Locate the cell with the specified text and output its (x, y) center coordinate. 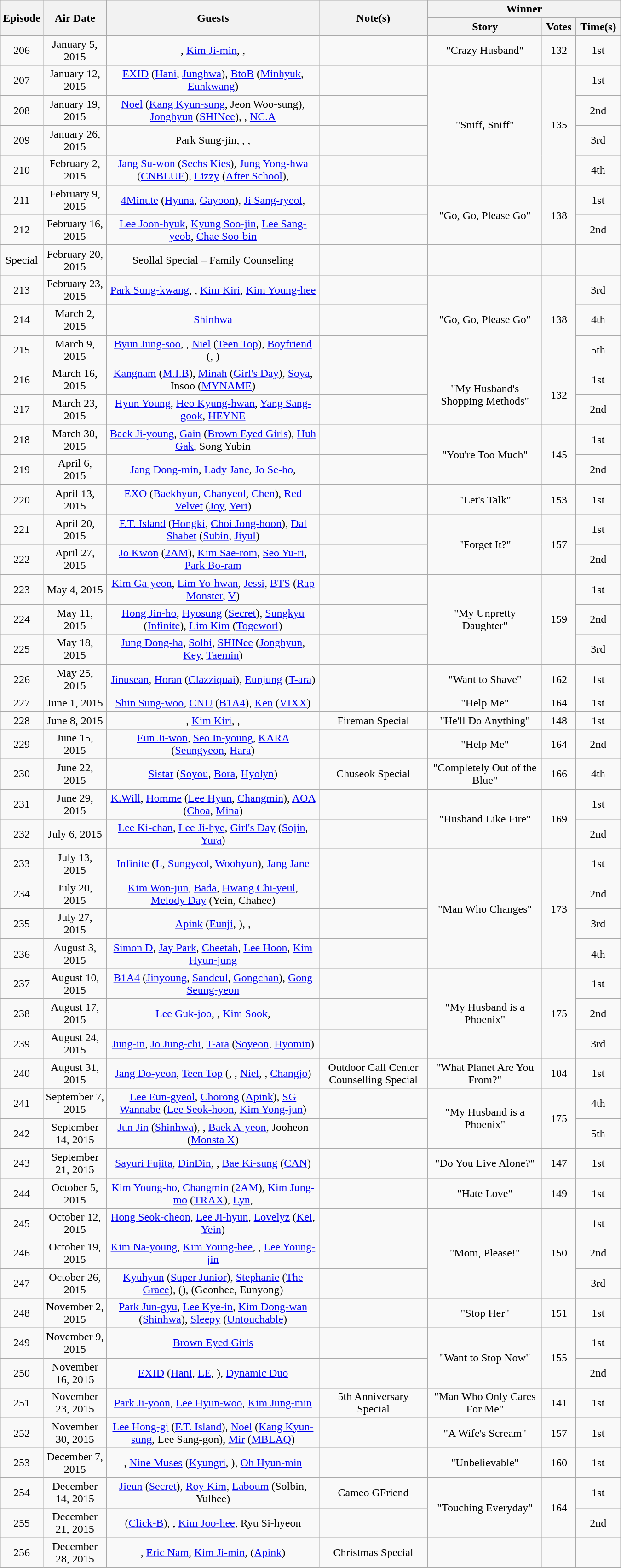
"My Unpretty Daughter" (485, 619)
Jang Su-won (Sechs Kies), Jung Yong-hwa (CNBLUE), Lizzy (After School), (213, 170)
214 (22, 319)
September 21, 2015 (75, 1163)
173 (559, 909)
Lee Ki-chan, Lee Ji-hye, Girl's Day (Sojin, Yura) (213, 834)
228 (22, 720)
242 (22, 1133)
EXO (Baekhyun, Chanyeol, Chen), Red Velvet (Joy, Yeri) (213, 500)
160 (559, 1463)
December 14, 2015 (75, 1493)
"Man Who Changes" (485, 909)
247 (22, 1283)
Kim Ga-yeon, Lim Yo-hwan, Jessi, BTS (Rap Monster, V) (213, 589)
Kim Young-ho, Changmin (2AM), Kim Jung-mo (TRAX), Lyn, (213, 1193)
213 (22, 290)
229 (22, 744)
Episode (22, 18)
Kangnam (M.I.B), Minah (Girl's Day), Soya, Insoo (MYNAME) (213, 380)
Outdoor Call Center Counselling Special (373, 1073)
October 5, 2015 (75, 1193)
July 20, 2015 (75, 894)
November 23, 2015 (75, 1403)
"A Wife's Scream" (485, 1433)
May 18, 2015 (75, 649)
EXID (Hani, LE, ), Dynamic Duo (213, 1373)
159 (559, 619)
Simon D, Jay Park, Cheetah, Lee Hoon, Kim Hyun-jung (213, 954)
253 (22, 1463)
June 8, 2015 (75, 720)
250 (22, 1373)
210 (22, 170)
166 (559, 774)
244 (22, 1193)
218 (22, 440)
(Click-B), , Kim Joo-hee, Ryu Si-hyeon (213, 1522)
4Minute (Hyuna, Gayoon), Ji Sang-ryeol, (213, 200)
Jung Dong-ha, Solbi, SHINee (Jonghyun, Key, Taemin) (213, 649)
Baek Ji-young, Gain (Brown Eyed Girls), Huh Gak, Song Yubin (213, 440)
May 4, 2015 (75, 589)
"Forget It?" (485, 544)
May 11, 2015 (75, 619)
"You're Too Much" (485, 455)
November 2, 2015 (75, 1313)
Park Sung-jin, , , (213, 140)
Jinusean, Horan (Clazziquai), Eunjung (T-ara) (213, 679)
August 3, 2015 (75, 954)
"Let's Talk" (485, 500)
Note(s) (373, 18)
221 (22, 529)
251 (22, 1403)
June 29, 2015 (75, 804)
169 (559, 819)
Seollal Special – Family Counseling (213, 260)
153 (559, 500)
252 (22, 1433)
Sistar (Soyou, Bora, Hyolyn) (213, 774)
July 6, 2015 (75, 834)
150 (559, 1253)
Lee Eun-gyeol, Chorong (Apink), SG Wannabe (Lee Seok-hoon, Kim Yong-jun) (213, 1104)
Jang Dong-min, Lady Jane, Jo Se-ho, (213, 469)
December 21, 2015 (75, 1522)
227 (22, 703)
243 (22, 1163)
Brown Eyed Girls (213, 1343)
Jung-in, Jo Jung-chi, T-ara (Soyeon, Hyomin) (213, 1044)
May 25, 2015 (75, 679)
August 24, 2015 (75, 1044)
Jun Jin (Shinhwa), , Baek A-yeon, Jooheon (Monsta X) (213, 1133)
Infinite (L, Sungyeol, Woohyun), Jang Jane (213, 864)
224 (22, 619)
207 (22, 80)
Special (22, 260)
225 (22, 649)
Kim Na-young, Kim Young-hee, , Lee Young-jin (213, 1253)
Hyun Young, Heo Kyung-hwan, Yang Sang-gook, HEYNE (213, 410)
148 (559, 720)
, Kim Kiri, , (213, 720)
Kyuhyun (Super Junior), Stephanie (The Grace), (), (Geonhee, Eunyong) (213, 1283)
"Hate Love" (485, 1193)
135 (559, 125)
, Eric Nam, Kim Ji-min, (Apink) (213, 1553)
August 17, 2015 (75, 1013)
217 (22, 410)
104 (559, 1073)
Noel (Kang Kyun-sung, Jeon Woo-sung), Jonghyun (SHINee), , NC.A (213, 110)
August 10, 2015 (75, 984)
Apink (Eunji, ), , (213, 924)
212 (22, 230)
K.Will, Homme (Lee Hyun, Changmin), AOA (Choa, Mina) (213, 804)
Time(s) (598, 27)
Lee Joon-hyuk, Kyung Soo-jin, Lee Sang-yeob, Chae Soo-bin (213, 230)
155 (559, 1358)
5th Anniversary Special (373, 1403)
237 (22, 984)
June 22, 2015 (75, 774)
219 (22, 469)
248 (22, 1313)
Jang Do-yeon, Teen Top (, , Niel, , Changjo) (213, 1073)
"Unbelievable" (485, 1463)
November 9, 2015 (75, 1343)
149 (559, 1193)
February 20, 2015 (75, 260)
B1A4 (Jinyoung, Sandeul, Gongchan), Gong Seung-yeon (213, 984)
249 (22, 1343)
231 (22, 804)
256 (22, 1553)
December 7, 2015 (75, 1463)
226 (22, 679)
"Husband Like Fire" (485, 819)
June 1, 2015 (75, 703)
Park Sung-kwang, , Kim Kiri, Kim Young-hee (213, 290)
January 12, 2015 (75, 80)
"Do You Live Alone?" (485, 1163)
220 (22, 500)
245 (22, 1223)
Votes (559, 27)
238 (22, 1013)
254 (22, 1493)
215 (22, 350)
255 (22, 1522)
"My Husband's Shopping Methods" (485, 395)
September 14, 2015 (75, 1133)
236 (22, 954)
147 (559, 1163)
233 (22, 864)
"He'll Do Anything" (485, 720)
April 20, 2015 (75, 529)
222 (22, 560)
145 (559, 455)
February 23, 2015 (75, 290)
Jieun (Secret), Roy Kim, Laboum (Solbin, Yulhee) (213, 1493)
232 (22, 834)
February 16, 2015 (75, 230)
162 (559, 679)
October 12, 2015 (75, 1223)
July 27, 2015 (75, 924)
"Sniff, Sniff" (485, 125)
, Nine Muses (Kyungri, ), Oh Hyun-min (213, 1463)
Park Ji-yoon, Lee Hyun-woo, Kim Jung-min (213, 1403)
239 (22, 1044)
234 (22, 894)
Winner (524, 9)
November 30, 2015 (75, 1433)
Christmas Special (373, 1553)
230 (22, 774)
March 16, 2015 (75, 380)
March 9, 2015 (75, 350)
"Completely Out of the Blue" (485, 774)
209 (22, 140)
March 2, 2015 (75, 319)
January 26, 2015 (75, 140)
Cameo GFriend (373, 1493)
March 23, 2015 (75, 410)
Guests (213, 18)
"Want to Shave" (485, 679)
211 (22, 200)
February 9, 2015 (75, 200)
Eun Ji-won, Seo In-young, KARA (Seungyeon, Hara) (213, 744)
February 2, 2015 (75, 170)
F.T. Island (Hongki, Choi Jong-hoon), Dal Shabet (Subin, Jiyul) (213, 529)
"Man Who Only Cares For Me" (485, 1403)
246 (22, 1253)
October 19, 2015 (75, 1253)
Kim Won-jun, Bada, Hwang Chi-yeul, Melody Day (Yein, Chahee) (213, 894)
August 31, 2015 (75, 1073)
Hong Jin-ho, Hyosung (Secret), Sungkyu (Infinite), Lim Kim (Togeworl) (213, 619)
November 16, 2015 (75, 1373)
Hong Seok-cheon, Lee Ji-hyun, Lovelyz (Kei, Yein) (213, 1223)
Story (485, 27)
, Kim Ji-min, , (213, 51)
July 13, 2015 (75, 864)
Sayuri Fujita, DinDin, , Bae Ki-sung (CAN) (213, 1163)
216 (22, 380)
Byun Jung-soo, , Niel (Teen Top), Boyfriend (, ) (213, 350)
Air Date (75, 18)
April 6, 2015 (75, 469)
September 7, 2015 (75, 1104)
"Want to Stop Now" (485, 1358)
April 13, 2015 (75, 500)
240 (22, 1073)
223 (22, 589)
208 (22, 110)
June 15, 2015 (75, 744)
"What Planet Are You From?" (485, 1073)
235 (22, 924)
Jo Kwon (2AM), Kim Sae-rom, Seo Yu-ri, Park Bo-ram (213, 560)
Chuseok Special (373, 774)
"Stop Her" (485, 1313)
EXID (Hani, Junghwa), BtoB (Minhyuk, Eunkwang) (213, 80)
March 30, 2015 (75, 440)
151 (559, 1313)
"Crazy Husband" (485, 51)
Lee Hong-gi (F.T. Island), Noel (Kang Kyun-sung, Lee Sang-gon), Mir (MBLAQ) (213, 1433)
Shin Sung-woo, CNU (B1A4), Ken (VIXX) (213, 703)
206 (22, 51)
Park Jun-gyu, Lee Kye-in, Kim Dong-wan (Shinhwa), Sleepy (Untouchable) (213, 1313)
January 5, 2015 (75, 51)
October 26, 2015 (75, 1283)
"Mom, Please!" (485, 1253)
"Touching Everyday" (485, 1508)
Fireman Special (373, 720)
Shinhwa (213, 319)
241 (22, 1104)
Lee Guk-joo, , Kim Sook, (213, 1013)
January 19, 2015 (75, 110)
December 28, 2015 (75, 1553)
141 (559, 1403)
April 27, 2015 (75, 560)
